Output the (x, y) coordinate of the center of the cell containing the given text.  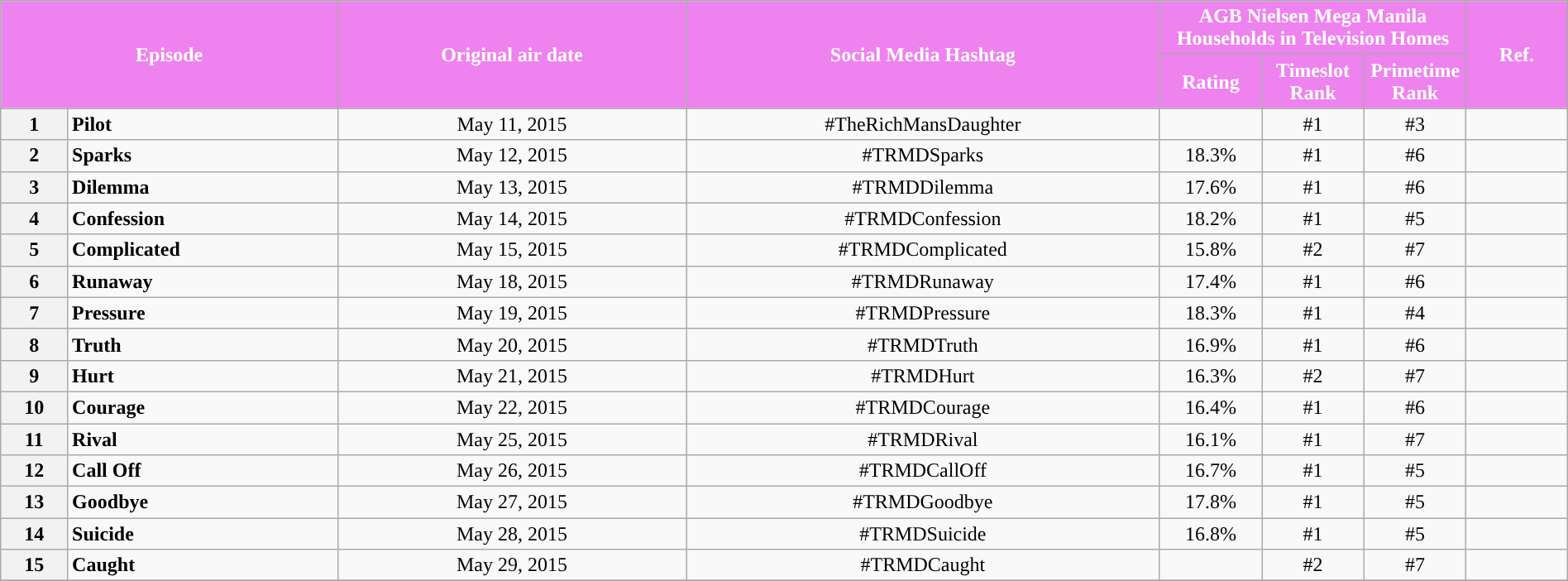
May 14, 2015 (511, 218)
Hurt (203, 376)
10 (35, 407)
12 (35, 471)
16.7% (1211, 471)
May 19, 2015 (511, 313)
#TRMDCallOff (923, 471)
16.1% (1211, 439)
17.4% (1211, 281)
#TRMDDilemma (923, 187)
May 28, 2015 (511, 534)
17.6% (1211, 187)
May 11, 2015 (511, 124)
Timeslot Rank (1313, 81)
14 (35, 534)
May 21, 2015 (511, 376)
May 13, 2015 (511, 187)
#TRMDSparks (923, 156)
May 12, 2015 (511, 156)
16.3% (1211, 376)
#3 (1415, 124)
Pressure (203, 313)
Sparks (203, 156)
Ref. (1517, 55)
Dilemma (203, 187)
Call Off (203, 471)
#TRMDGoodbye (923, 502)
2 (35, 156)
17.8% (1211, 502)
Goodbye (203, 502)
Complicated (203, 250)
#TheRichMansDaughter (923, 124)
15.8% (1211, 250)
May 22, 2015 (511, 407)
Primetime Rank (1415, 81)
#4 (1415, 313)
May 27, 2015 (511, 502)
Caught (203, 565)
May 15, 2015 (511, 250)
16.4% (1211, 407)
1 (35, 124)
May 18, 2015 (511, 281)
6 (35, 281)
16.9% (1211, 344)
15 (35, 565)
#TRMDPressure (923, 313)
Confession (203, 218)
Suicide (203, 534)
Episode (170, 55)
#TRMDConfession (923, 218)
May 20, 2015 (511, 344)
Rival (203, 439)
#TRMDRunaway (923, 281)
7 (35, 313)
#TRMDCaught (923, 565)
13 (35, 502)
18.2% (1211, 218)
Rating (1211, 81)
Pilot (203, 124)
#TRMDTruth (923, 344)
May 25, 2015 (511, 439)
May 26, 2015 (511, 471)
Social Media Hashtag (923, 55)
11 (35, 439)
#TRMDRival (923, 439)
4 (35, 218)
#TRMDHurt (923, 376)
#TRMDCourage (923, 407)
May 29, 2015 (511, 565)
9 (35, 376)
Courage (203, 407)
Runaway (203, 281)
16.8% (1211, 534)
8 (35, 344)
#TRMDComplicated (923, 250)
5 (35, 250)
#TRMDSuicide (923, 534)
Truth (203, 344)
3 (35, 187)
AGB Nielsen Mega Manila Households in Television Homes (1313, 28)
Original air date (511, 55)
